Return [x, y] of the center of cell containing provided text 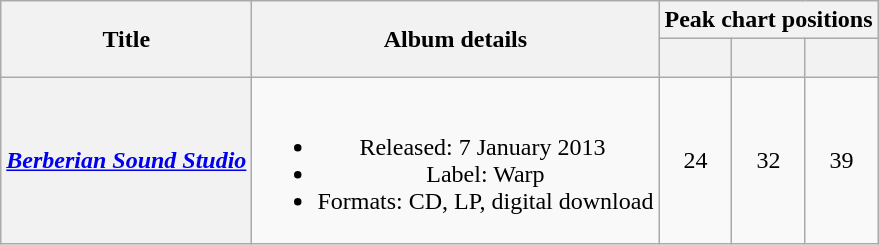
Title [126, 39]
Album details [456, 39]
24 [696, 160]
Released: 7 January 2013 Label: Warp Formats: CD, LP, digital download [456, 160]
Berberian Sound Studio [126, 160]
Peak chart positions [768, 20]
39 [842, 160]
32 [768, 160]
